Determine the [x, y] coordinate at the center of the cell enclosing the given text.  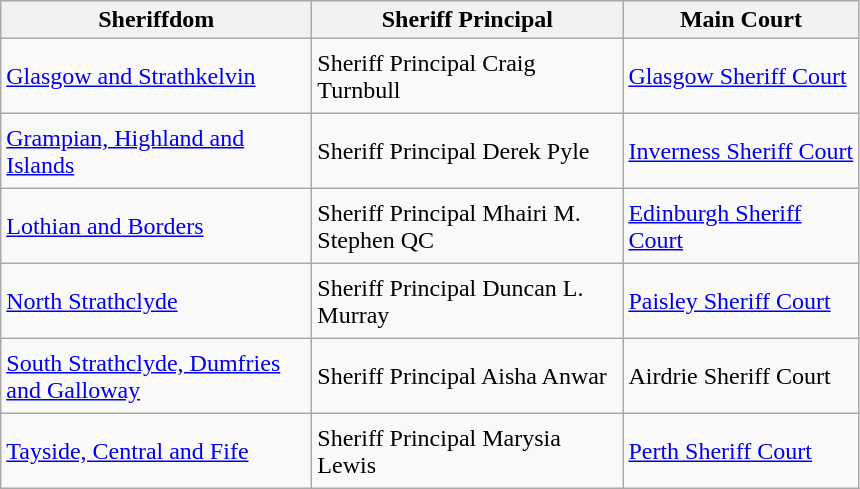
Sheriff Principal Derek Pyle [468, 152]
Sheriff Principal Marysia Lewis [468, 452]
Edinburgh Sheriff Court [741, 226]
Perth Sheriff Court [741, 452]
Main Court [741, 20]
Tayside, Central and Fife [156, 452]
Sheriff Principal Craig Turnbull [468, 76]
Sheriff Principal Aisha Anwar [468, 376]
Inverness Sheriff Court [741, 152]
South Strathclyde, Dumfries and Galloway [156, 376]
Paisley Sheriff Court [741, 302]
Lothian and Borders [156, 226]
Sheriffdom [156, 20]
Glasgow Sheriff Court [741, 76]
Sheriff Principal Mhairi M. Stephen QC [468, 226]
Airdrie Sheriff Court [741, 376]
North Strathclyde [156, 302]
Glasgow and Strathkelvin [156, 76]
Grampian, Highland and Islands [156, 152]
Sheriff Principal Duncan L. Murray [468, 302]
Sheriff Principal [468, 20]
